Return the (X, Y) coordinate for the center point of the cell that contains the specified text.  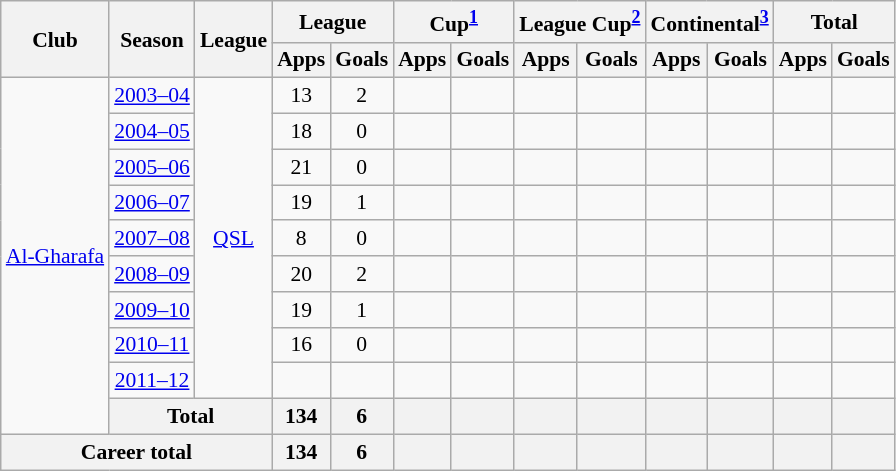
18 (301, 132)
Club (55, 40)
13 (301, 96)
League Cup2 (580, 22)
2005–06 (152, 167)
Continental3 (709, 22)
Career total (136, 452)
2009–10 (152, 310)
20 (301, 274)
Al-Gharafa (55, 256)
Cup1 (454, 22)
Season (152, 40)
8 (301, 239)
2010–11 (152, 345)
2011–12 (152, 381)
2004–05 (152, 132)
21 (301, 167)
2003–04 (152, 96)
2008–09 (152, 274)
2007–08 (152, 239)
QSL (234, 238)
2006–07 (152, 203)
16 (301, 345)
